Locate the cell with the specified text and output its (x, y) center coordinate. 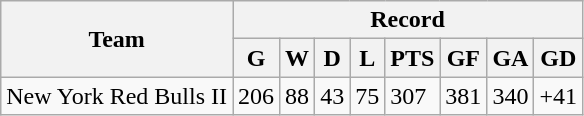
New York Red Bulls II (117, 96)
G (256, 58)
W (298, 58)
381 (464, 96)
75 (368, 96)
GD (558, 58)
L (368, 58)
206 (256, 96)
+41 (558, 96)
340 (510, 96)
GF (464, 58)
Record (407, 20)
Team (117, 39)
88 (298, 96)
D (332, 58)
GA (510, 58)
43 (332, 96)
307 (412, 96)
PTS (412, 58)
